Output the [x, y] coordinate of the center of the cell containing the given text.  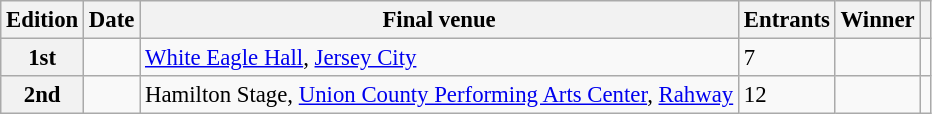
12 [786, 95]
Winner [878, 20]
Entrants [786, 20]
1st [42, 58]
Date [112, 20]
Edition [42, 20]
Final venue [440, 20]
White Eagle Hall, Jersey City [440, 58]
Hamilton Stage, Union County Performing Arts Center, Rahway [440, 95]
2nd [42, 95]
7 [786, 58]
